Output the (X, Y) coordinate of the center of the cell containing the given text.  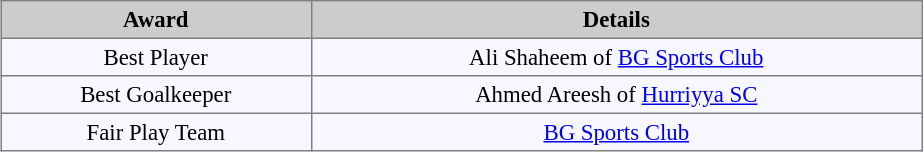
Fair Play Team (155, 132)
Award (155, 20)
Ali Shaheem of BG Sports Club (616, 57)
Best Goalkeeper (155, 95)
Best Player (155, 57)
Details (616, 20)
Ahmed Areesh of Hurriyya SC (616, 95)
BG Sports Club (616, 132)
